Detect which cell encompasses the target text, then output its [X, Y] center coordinate. 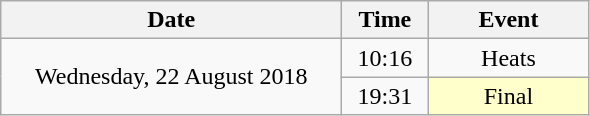
19:31 [385, 96]
Time [385, 20]
Date [172, 20]
10:16 [385, 58]
Heats [508, 58]
Wednesday, 22 August 2018 [172, 77]
Event [508, 20]
Final [508, 96]
